Provide the (X, Y) coordinate of the cell's center where the given text is located.  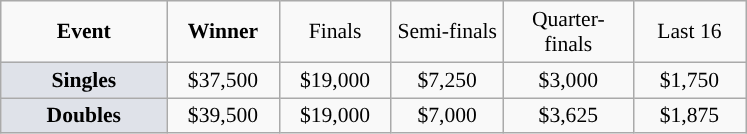
Finals (335, 32)
Last 16 (689, 32)
Semi-finals (447, 32)
$37,500 (223, 80)
Winner (223, 32)
$3,000 (568, 80)
$39,500 (223, 116)
Quarter-finals (568, 32)
$7,250 (447, 80)
Event (84, 32)
Doubles (84, 116)
Singles (84, 80)
$7,000 (447, 116)
$1,750 (689, 80)
$1,875 (689, 116)
$3,625 (568, 116)
